For the text-containing cell, return its midpoint in [x, y] coordinate format. 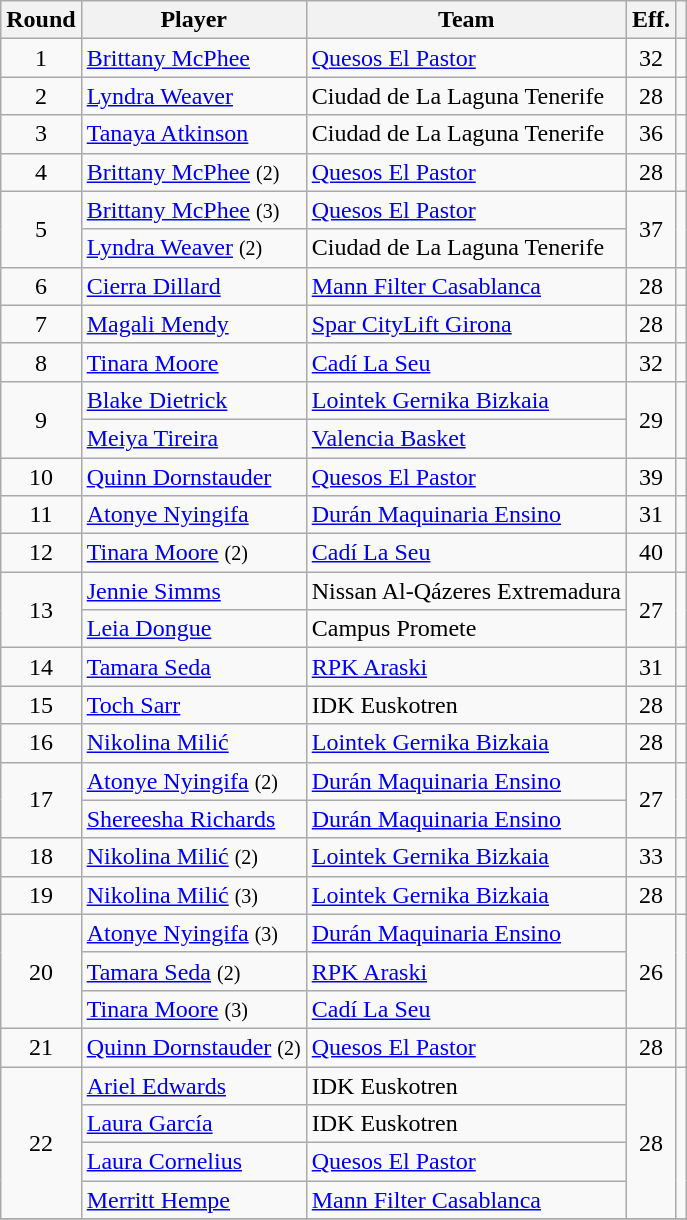
Tinara Moore (3) [194, 1009]
26 [650, 971]
Lyndra Weaver [194, 96]
Leia Dongue [194, 629]
20 [41, 971]
1 [41, 58]
33 [650, 857]
17 [41, 800]
39 [650, 477]
Eff. [650, 20]
Tinara Moore (2) [194, 553]
Valencia Basket [466, 438]
12 [41, 553]
15 [41, 705]
Laura García [194, 1124]
4 [41, 172]
6 [41, 286]
Brittany McPhee [194, 58]
Quinn Dornstauder [194, 477]
Atonye Nyingifa (2) [194, 781]
Quinn Dornstauder (2) [194, 1047]
Atonye Nyingifa [194, 515]
Shereesha Richards [194, 819]
18 [41, 857]
19 [41, 895]
10 [41, 477]
Meiya Tireira [194, 438]
Laura Cornelius [194, 1162]
Nikolina Milić [194, 743]
Ariel Edwards [194, 1085]
Tamara Seda (2) [194, 971]
9 [41, 419]
14 [41, 667]
Team [466, 20]
Toch Sarr [194, 705]
29 [650, 419]
Lyndra Weaver (2) [194, 248]
37 [650, 229]
Jennie Simms [194, 591]
Player [194, 20]
21 [41, 1047]
8 [41, 362]
16 [41, 743]
Spar CityLift Girona [466, 324]
Nissan Al-Qázeres Extremadura [466, 591]
Nikolina Milić (2) [194, 857]
Merritt Hempe [194, 1200]
22 [41, 1142]
11 [41, 515]
Tamara Seda [194, 667]
Brittany McPhee (3) [194, 210]
Blake Dietrick [194, 400]
13 [41, 610]
Cierra Dillard [194, 286]
7 [41, 324]
Brittany McPhee (2) [194, 172]
Magali Mendy [194, 324]
Tanaya Atkinson [194, 134]
Nikolina Milić (3) [194, 895]
Atonye Nyingifa (3) [194, 933]
5 [41, 229]
3 [41, 134]
40 [650, 553]
36 [650, 134]
Round [41, 20]
2 [41, 96]
Tinara Moore [194, 362]
Campus Promete [466, 629]
